Locate the cell with the specified text and output its [X, Y] center coordinate. 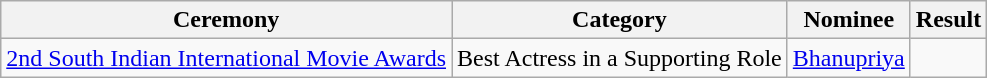
2nd South Indian International Movie Awards [226, 58]
Best Actress in a Supporting Role [620, 58]
Result [948, 20]
Ceremony [226, 20]
Category [620, 20]
Bhanupriya [848, 58]
Nominee [848, 20]
